Determine the (X, Y) coordinate at the center of the cell enclosing the given text.  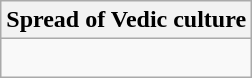
Spread of Vedic culture (126, 20)
